From the cell containing the given text, extract its center point as [X, Y] coordinate. 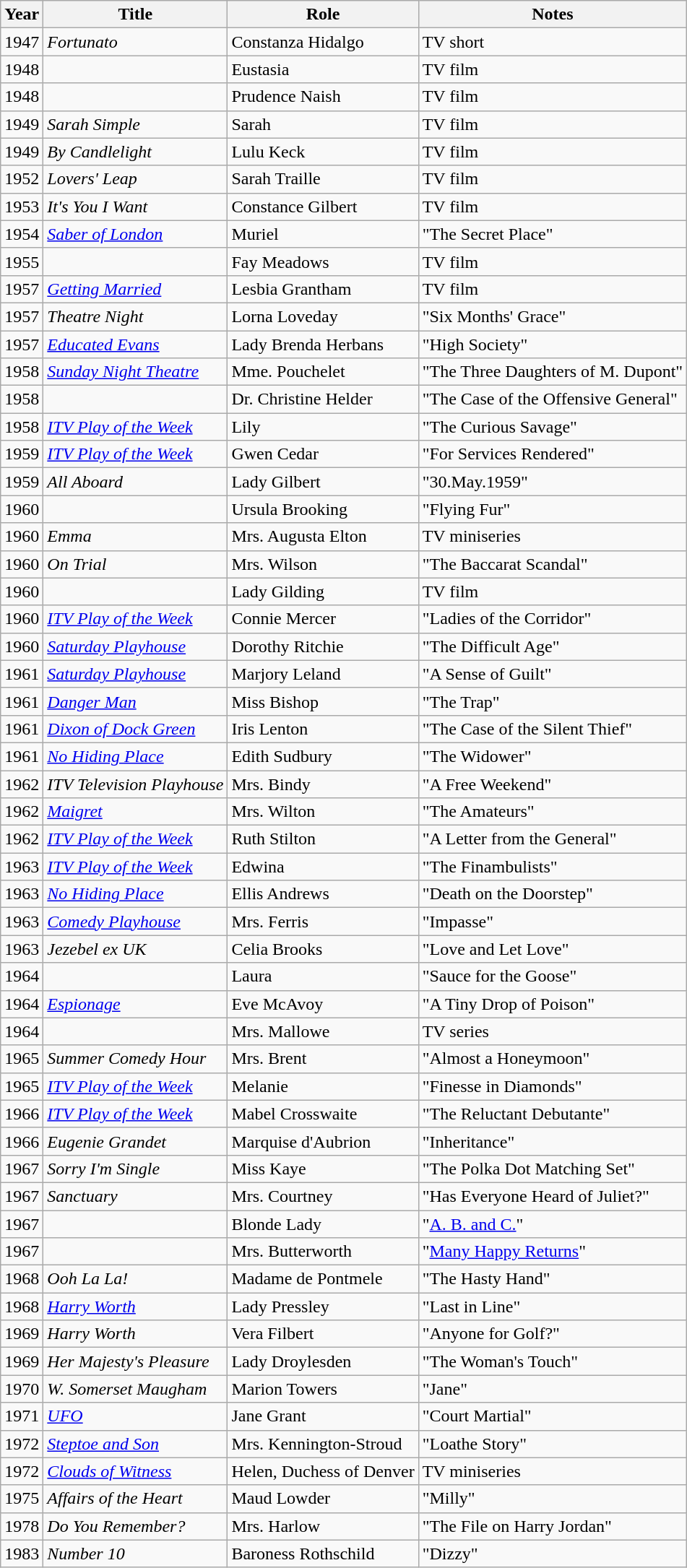
1954 [22, 234]
Melanie [323, 1086]
Sarah Simple [136, 124]
Mrs. Butterworth [323, 1252]
"Jane" [552, 1389]
Lily [323, 427]
Edwina [323, 867]
By Candlelight [136, 152]
1955 [22, 261]
Her Majesty's Pleasure [136, 1361]
Dixon of Dock Green [136, 729]
Mrs. Ferris [323, 922]
Jane Grant [323, 1416]
"30.May.1959" [552, 482]
Ursula Brooking [323, 509]
Theatre Night [136, 316]
Mabel Crosswaite [323, 1114]
1975 [22, 1499]
"The Polka Dot Matching Set" [552, 1169]
1953 [22, 207]
Sarah [323, 124]
Lulu Keck [323, 152]
Maigret [136, 812]
Eve McAvoy [323, 1004]
Mrs. Augusta Elton [323, 537]
Celia Brooks [323, 949]
Mrs. Wilson [323, 564]
"Dizzy" [552, 1554]
UFO [136, 1416]
Fay Meadows [323, 261]
1947 [22, 42]
Blonde Lady [323, 1224]
Lady Droylesden [323, 1361]
Sanctuary [136, 1196]
"Anyone for Golf?" [552, 1334]
"Many Happy Returns" [552, 1252]
Getting Married [136, 289]
"Death on the Doorstep" [552, 894]
"Milly" [552, 1499]
Year [22, 14]
Miss Kaye [323, 1169]
Danger Man [136, 701]
"A Sense of Guilt" [552, 674]
Iris Lenton [323, 729]
Mme. Pouchelet [323, 372]
"The Hasty Hand" [552, 1279]
Dr. Christine Helder [323, 399]
Mrs. Harlow [323, 1526]
Laura [323, 976]
Edith Sudbury [323, 756]
"The File on Harry Jordan" [552, 1526]
Saber of London [136, 234]
Number 10 [136, 1554]
Sunday Night Theatre [136, 372]
Mrs. Brent [323, 1059]
Helen, Duchess of Denver [323, 1471]
Constance Gilbert [323, 207]
Eugenie Grandet [136, 1141]
Marjory Leland [323, 674]
Muriel [323, 234]
Do You Remember? [136, 1526]
"The Widower" [552, 756]
1978 [22, 1526]
Sarah Traille [323, 179]
Affairs of the Heart [136, 1499]
"The Curious Savage" [552, 427]
Madame de Pontmele [323, 1279]
Marion Towers [323, 1389]
Mrs. Courtney [323, 1196]
"Impasse" [552, 922]
Lovers' Leap [136, 179]
"Love and Let Love" [552, 949]
1970 [22, 1389]
Sorry I'm Single [136, 1169]
"The Baccarat Scandal" [552, 564]
Mrs. Mallowe [323, 1031]
TV short [552, 42]
Jezebel ex UK [136, 949]
ITV Television Playhouse [136, 784]
"Last in Line" [552, 1307]
Prudence Naish [323, 97]
1983 [22, 1554]
"A Free Weekend" [552, 784]
Gwen Cedar [323, 454]
1971 [22, 1416]
"The Case of the Offensive General" [552, 399]
Lady Gilding [323, 592]
"The Finambulists" [552, 867]
"A. B. and C." [552, 1224]
"For Services Rendered" [552, 454]
"The Amateurs" [552, 812]
"The Trap" [552, 701]
Notes [552, 14]
It's You I Want [136, 207]
Comedy Playhouse [136, 922]
All Aboard [136, 482]
TV series [552, 1031]
"A Tiny Drop of Poison" [552, 1004]
"Finesse in Diamonds" [552, 1086]
Lesbia Grantham [323, 289]
Constanza Hidalgo [323, 42]
Baroness Rothschild [323, 1554]
Miss Bishop [323, 701]
Fortunato [136, 42]
"A Letter from the General" [552, 839]
Maud Lowder [323, 1499]
"The Reluctant Debutante" [552, 1114]
Title [136, 14]
Marquise d'Aubrion [323, 1141]
Lady Brenda Herbans [323, 345]
"High Society" [552, 345]
"Ladies of the Corridor" [552, 619]
"Six Months' Grace" [552, 316]
"The Case of the Silent Thief" [552, 729]
"Sauce for the Goose" [552, 976]
Espionage [136, 1004]
"The Woman's Touch" [552, 1361]
"The Secret Place" [552, 234]
Steptoe and Son [136, 1444]
Mrs. Kennington-Stroud [323, 1444]
"Court Martial" [552, 1416]
"Has Everyone Heard of Juliet?" [552, 1196]
Connie Mercer [323, 619]
Lady Gilbert [323, 482]
On Trial [136, 564]
Clouds of Witness [136, 1471]
Ruth Stilton [323, 839]
Ooh La La! [136, 1279]
Lady Pressley [323, 1307]
"The Three Daughters of M. Dupont" [552, 372]
"Flying Fur" [552, 509]
Dorothy Ritchie [323, 646]
Lorna Loveday [323, 316]
"Loathe Story" [552, 1444]
Ellis Andrews [323, 894]
Mrs. Wilton [323, 812]
1952 [22, 179]
Emma [136, 537]
Mrs. Bindy [323, 784]
W. Somerset Maugham [136, 1389]
"Almost a Honeymoon" [552, 1059]
"The Difficult Age" [552, 646]
Role [323, 14]
Vera Filbert [323, 1334]
"Inheritance" [552, 1141]
Eustasia [323, 69]
Educated Evans [136, 345]
Summer Comedy Hour [136, 1059]
